Output the [X, Y] coordinate of the center of the cell containing the given text.  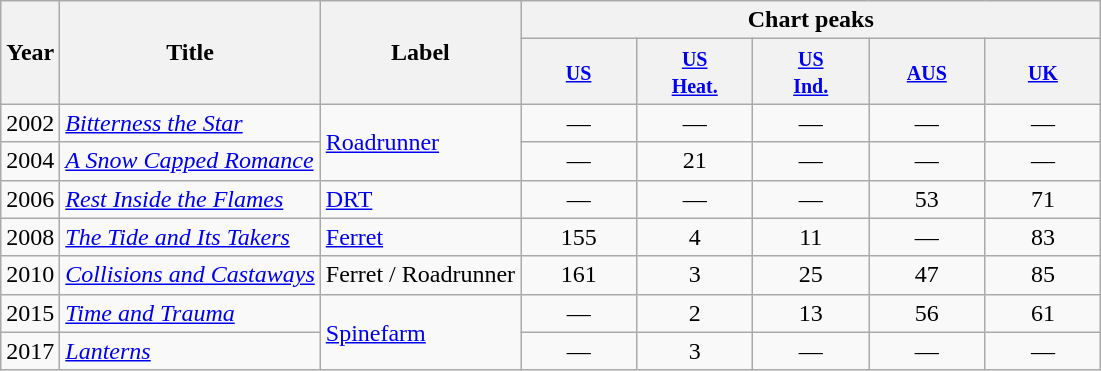
83 [1043, 237]
56 [927, 313]
Year [30, 52]
4 [695, 237]
21 [695, 161]
53 [927, 199]
155 [579, 237]
Title [190, 52]
2017 [30, 351]
25 [811, 275]
71 [1043, 199]
Roadrunner [420, 142]
Chart peaks [811, 20]
Spinefarm [420, 332]
Time and Trauma [190, 313]
2015 [30, 313]
13 [811, 313]
2008 [30, 237]
Collisions and Castaways [190, 275]
Lanterns [190, 351]
2006 [30, 199]
A Snow Capped Romance [190, 161]
Ferret / Roadrunner [420, 275]
2002 [30, 123]
DRT [420, 199]
2004 [30, 161]
85 [1043, 275]
2 [695, 313]
The Tide and Its Takers [190, 237]
61 [1043, 313]
47 [927, 275]
Rest Inside the Flames [190, 199]
US [579, 72]
Ferret [420, 237]
2010 [30, 275]
USHeat. [695, 72]
11 [811, 237]
Label [420, 52]
UK [1043, 72]
Bitterness the Star [190, 123]
AUS [927, 72]
161 [579, 275]
USInd. [811, 72]
